Return the [X, Y] coordinate for the center point of the cell that contains the specified text.  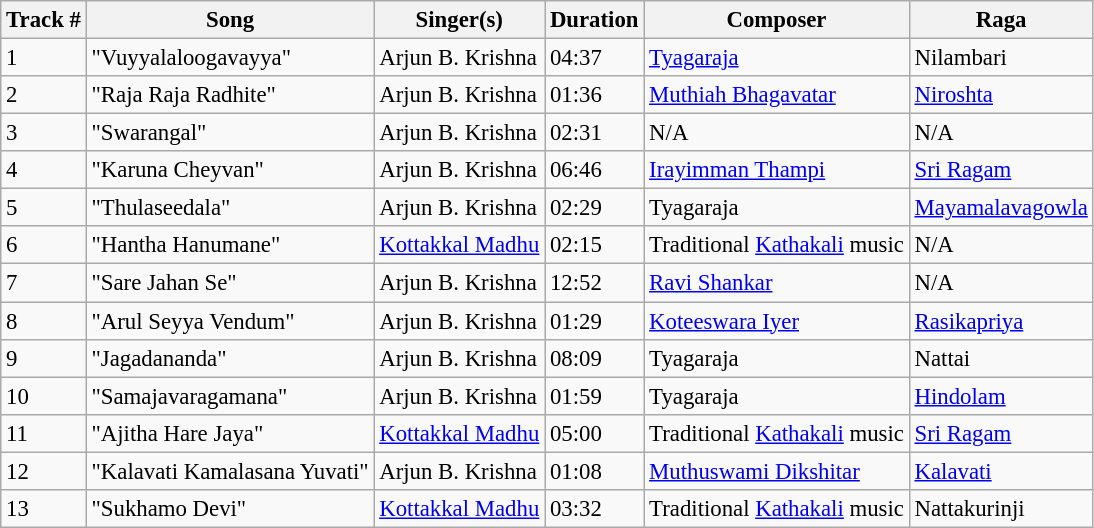
Muthuswami Dikshitar [776, 471]
Irayimman Thampi [776, 170]
Duration [594, 20]
3 [44, 133]
"Samajavaragamana" [230, 396]
02:29 [594, 208]
Song [230, 20]
Muthiah Bhagavatar [776, 95]
Composer [776, 20]
01:08 [594, 471]
7 [44, 283]
Kalavati [1001, 471]
"Thulaseedala" [230, 208]
6 [44, 245]
Hindolam [1001, 396]
04:37 [594, 58]
Mayamalavagowla [1001, 208]
01:36 [594, 95]
"Arul Seyya Vendum" [230, 321]
"Jagadananda" [230, 358]
Nilambari [1001, 58]
"Ajitha Hare Jaya" [230, 433]
12 [44, 471]
Ravi Shankar [776, 283]
2 [44, 95]
"Raja Raja Radhite" [230, 95]
01:29 [594, 321]
Track # [44, 20]
10 [44, 396]
06:46 [594, 170]
Rasikapriya [1001, 321]
08:09 [594, 358]
1 [44, 58]
Koteeswara Iyer [776, 321]
8 [44, 321]
05:00 [594, 433]
"Kalavati Kamalasana Yuvati" [230, 471]
"Karuna Cheyvan" [230, 170]
13 [44, 509]
Nattai [1001, 358]
11 [44, 433]
5 [44, 208]
"Hantha Hanumane" [230, 245]
4 [44, 170]
Nattakurinji [1001, 509]
12:52 [594, 283]
02:15 [594, 245]
"Swarangal" [230, 133]
"Sukhamo Devi" [230, 509]
02:31 [594, 133]
"Sare Jahan Se" [230, 283]
"Vuyyalaloogavayya" [230, 58]
03:32 [594, 509]
Singer(s) [460, 20]
Raga [1001, 20]
9 [44, 358]
Niroshta [1001, 95]
01:59 [594, 396]
